Determine the (x, y) coordinate at the center of the cell enclosing the given text.  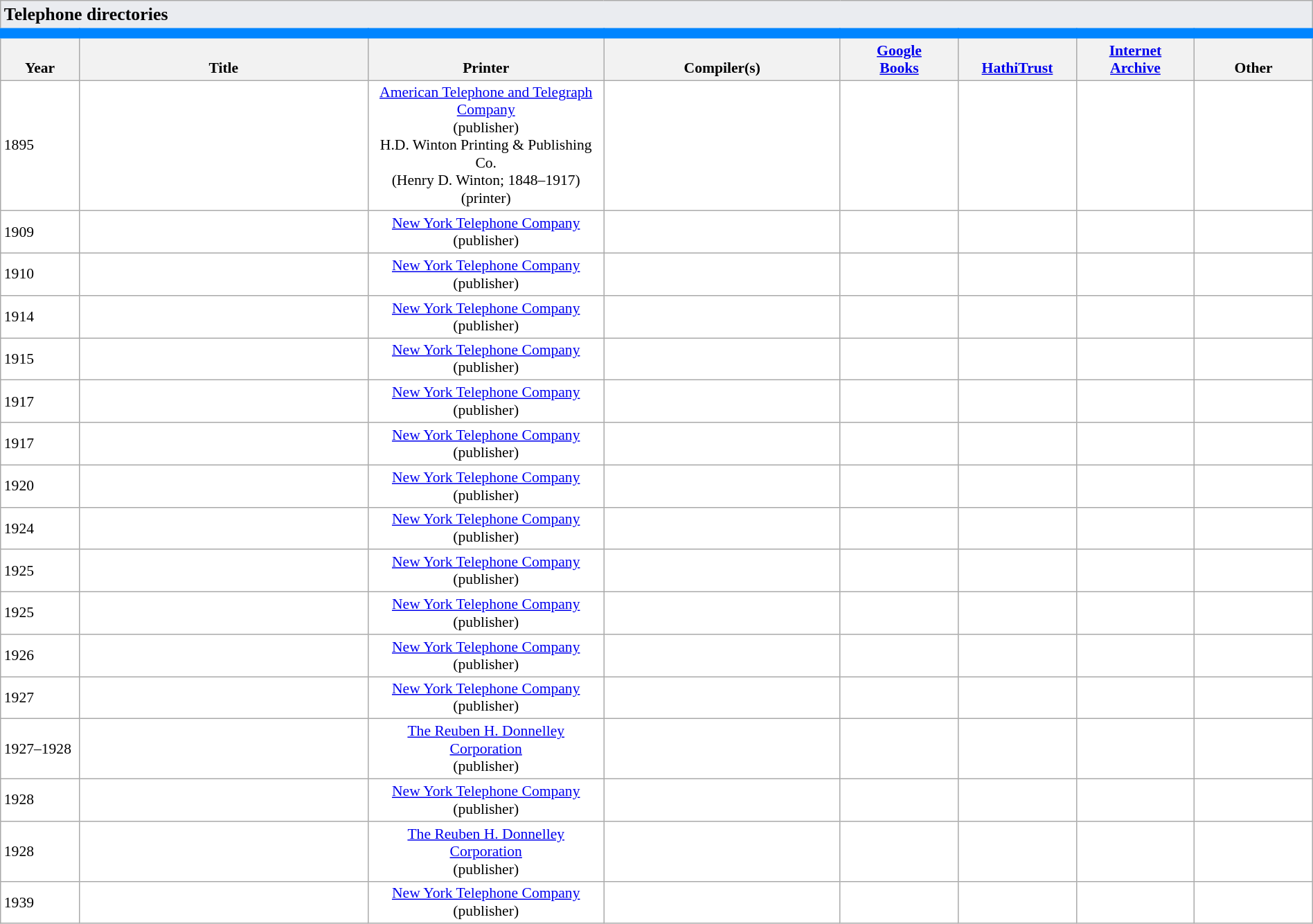
1915 (40, 359)
Printer (486, 57)
1895 (40, 145)
1920 (40, 486)
1927–1928 (40, 749)
1910 (40, 274)
1909 (40, 233)
American Telephone and Telegraph Company(publisher)H.D. Winton Printing & Publishing Co.(Henry D. Winton; 1848–1917)(printer) (486, 145)
InternetArchive (1135, 57)
1914 (40, 317)
HathiTrust (1017, 57)
Telephone directories (656, 17)
Compiler(s) (722, 57)
1927 (40, 698)
1926 (40, 655)
Year (40, 57)
Other (1253, 57)
1939 (40, 902)
Title (223, 57)
GoogleBooks (899, 57)
1924 (40, 528)
